Provide the [x, y] coordinate of the cell's center where the given text is located.  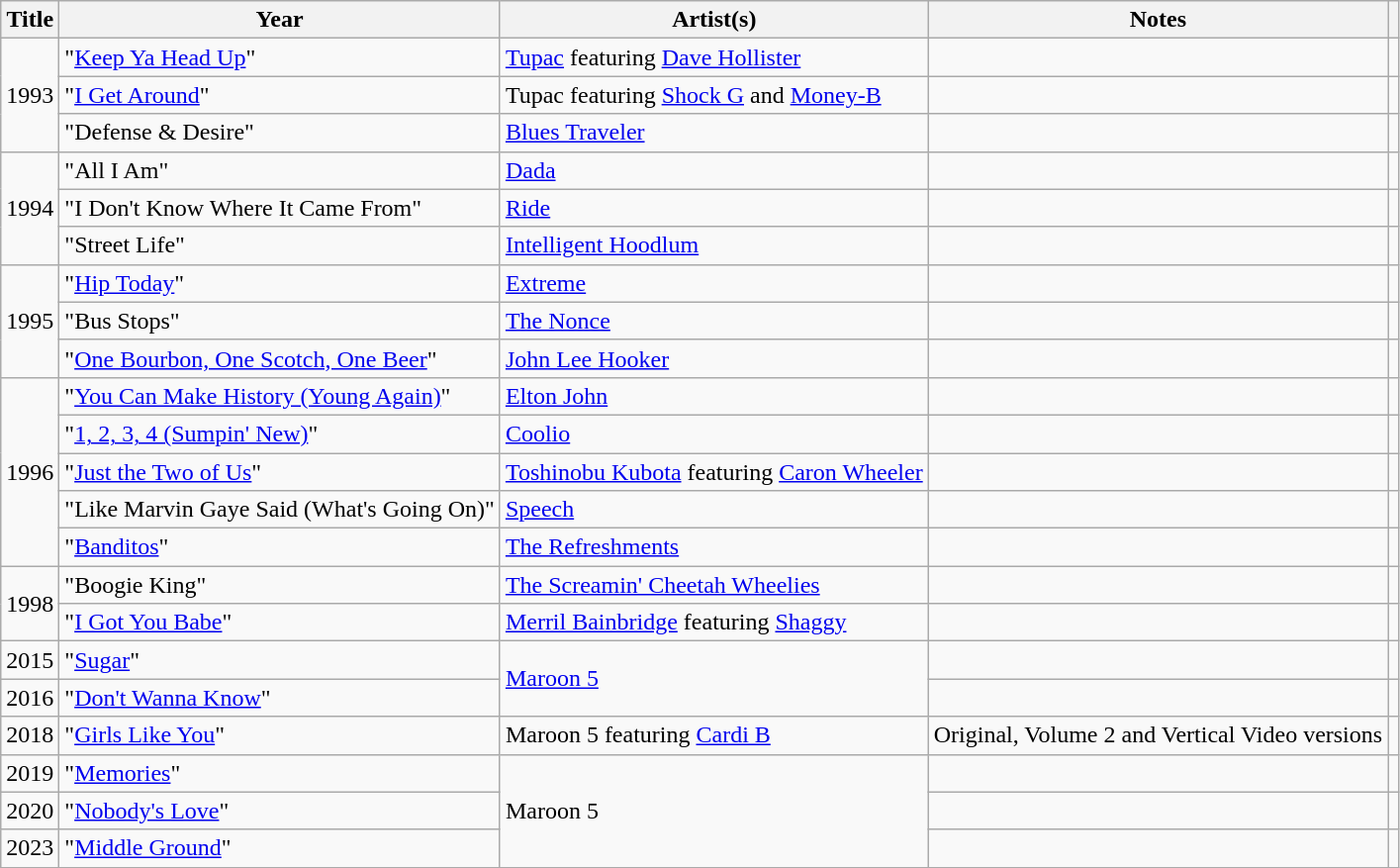
"Nobody's Love" [280, 811]
1996 [30, 471]
Tupac featuring Shock G and Money-B [714, 95]
"Just the Two of Us" [280, 472]
2020 [30, 811]
Original, Volume 2 and Vertical Video versions [1158, 735]
Blues Traveler [714, 133]
"All I Am" [280, 170]
"One Bourbon, One Scotch, One Beer" [280, 358]
2016 [30, 698]
2018 [30, 735]
"I Got You Babe" [280, 623]
Notes [1158, 20]
Year [280, 20]
"Hip Today" [280, 283]
Extreme [714, 283]
Speech [714, 510]
Artist(s) [714, 20]
Tupac featuring Dave Hollister [714, 57]
"Like Marvin Gaye Said (What's Going On)" [280, 510]
Intelligent Hoodlum [714, 245]
2023 [30, 848]
1994 [30, 208]
2019 [30, 773]
Title [30, 20]
"You Can Make History (Young Again)" [280, 396]
Dada [714, 170]
"1, 2, 3, 4 (Sumpin' New)" [280, 434]
John Lee Hooker [714, 358]
The Nonce [714, 321]
"Banditos" [280, 547]
Elton John [714, 396]
The Screamin' Cheetah Wheelies [714, 585]
"Boogie King" [280, 585]
"Bus Stops" [280, 321]
1998 [30, 604]
"Memories" [280, 773]
"I Get Around" [280, 95]
"Girls Like You" [280, 735]
1995 [30, 321]
Coolio [714, 434]
Maroon 5 featuring Cardi B [714, 735]
The Refreshments [714, 547]
Ride [714, 208]
"Sugar" [280, 660]
2015 [30, 660]
"Keep Ya Head Up" [280, 57]
"Don't Wanna Know" [280, 698]
Merril Bainbridge featuring Shaggy [714, 623]
"Defense & Desire" [280, 133]
"I Don't Know Where It Came From" [280, 208]
"Street Life" [280, 245]
1993 [30, 95]
"Middle Ground" [280, 848]
Toshinobu Kubota featuring Caron Wheeler [714, 472]
